Detect which cell encompasses the target text, then output its [x, y] center coordinate. 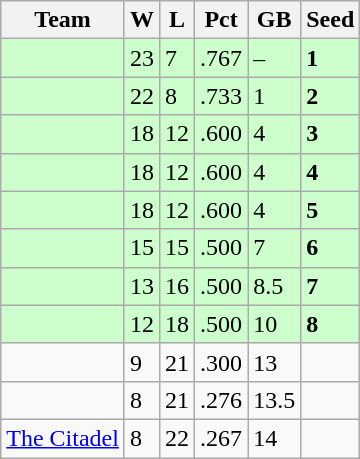
.300 [222, 362]
Seed [330, 20]
9 [142, 362]
.767 [222, 58]
5 [330, 210]
10 [274, 324]
Pct [222, 20]
L [178, 20]
6 [330, 248]
8.5 [274, 286]
23 [142, 58]
.733 [222, 96]
14 [274, 438]
3 [330, 134]
13.5 [274, 400]
2 [330, 96]
– [274, 58]
.276 [222, 400]
.267 [222, 438]
Team [63, 20]
W [142, 20]
16 [178, 286]
GB [274, 20]
The Citadel [63, 438]
